Output the (x, y) coordinate of the center of the cell containing the given text.  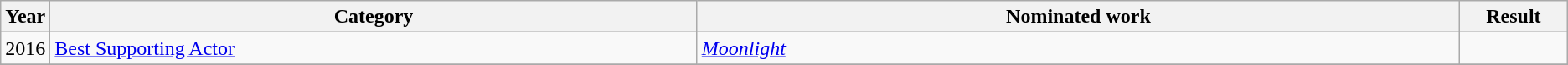
Moonlight (1078, 48)
Year (25, 17)
Best Supporting Actor (374, 48)
2016 (25, 48)
Category (374, 17)
Nominated work (1078, 17)
Result (1514, 17)
